Search for the cell housing the specified text and yield its (x, y) center coordinate. 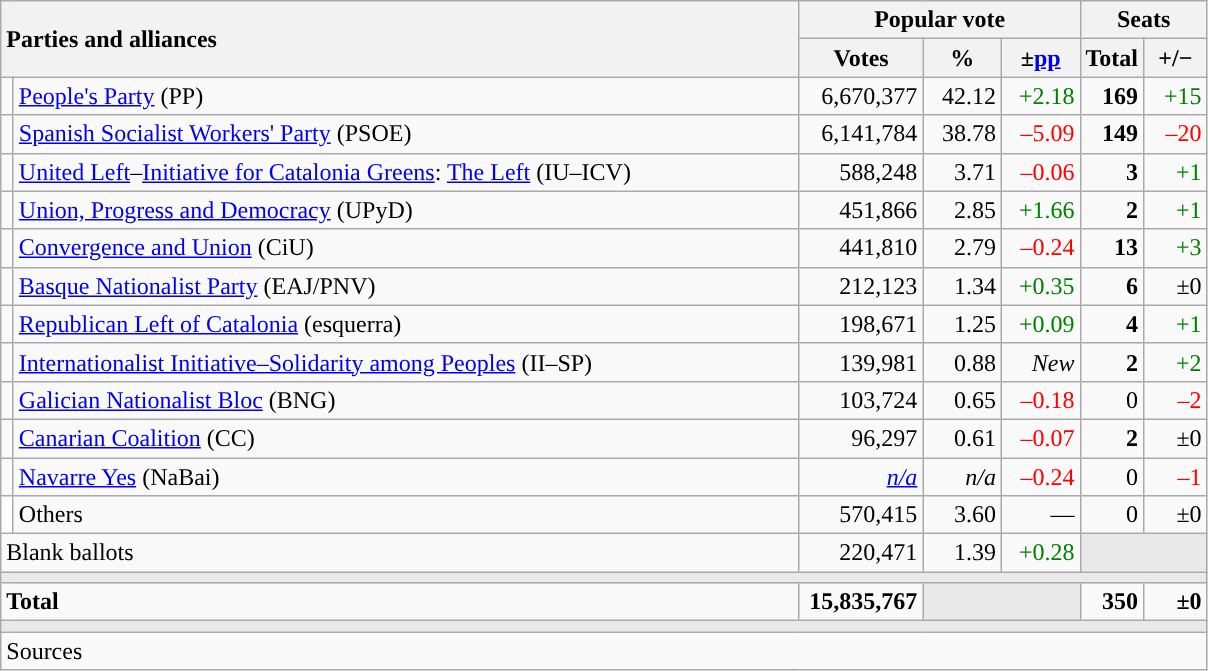
6,141,784 (861, 134)
149 (1112, 134)
15,835,767 (861, 602)
350 (1112, 602)
6 (1112, 286)
588,248 (861, 172)
–2 (1176, 400)
451,866 (861, 210)
Navarre Yes (NaBai) (406, 477)
Others (406, 515)
38.78 (962, 134)
Convergence and Union (CiU) (406, 248)
Basque Nationalist Party (EAJ/PNV) (406, 286)
+0.35 (1040, 286)
0.61 (962, 438)
2.85 (962, 210)
Republican Left of Catalonia (esquerra) (406, 324)
169 (1112, 96)
Popular vote (940, 20)
–0.18 (1040, 400)
139,981 (861, 362)
1.25 (962, 324)
–0.07 (1040, 438)
Internationalist Initiative–Solidarity among Peoples (II–SP) (406, 362)
103,724 (861, 400)
1.34 (962, 286)
Spanish Socialist Workers' Party (PSOE) (406, 134)
212,123 (861, 286)
42.12 (962, 96)
Sources (604, 651)
0.88 (962, 362)
3.71 (962, 172)
570,415 (861, 515)
Canarian Coalition (CC) (406, 438)
–1 (1176, 477)
0.65 (962, 400)
+2 (1176, 362)
6,670,377 (861, 96)
Votes (861, 58)
13 (1112, 248)
United Left–Initiative for Catalonia Greens: The Left (IU–ICV) (406, 172)
+1.66 (1040, 210)
–20 (1176, 134)
–0.06 (1040, 172)
New (1040, 362)
3.60 (962, 515)
4 (1112, 324)
+/− (1176, 58)
Galician Nationalist Bloc (BNG) (406, 400)
— (1040, 515)
96,297 (861, 438)
Seats (1144, 20)
–5.09 (1040, 134)
3 (1112, 172)
198,671 (861, 324)
+0.28 (1040, 553)
2.79 (962, 248)
1.39 (962, 553)
+15 (1176, 96)
People's Party (PP) (406, 96)
220,471 (861, 553)
Union, Progress and Democracy (UPyD) (406, 210)
441,810 (861, 248)
+3 (1176, 248)
+2.18 (1040, 96)
±pp (1040, 58)
+0.09 (1040, 324)
% (962, 58)
Blank ballots (400, 553)
Parties and alliances (400, 39)
